Scan for the cell matching the given text and deliver its [x, y] coordinate at center. 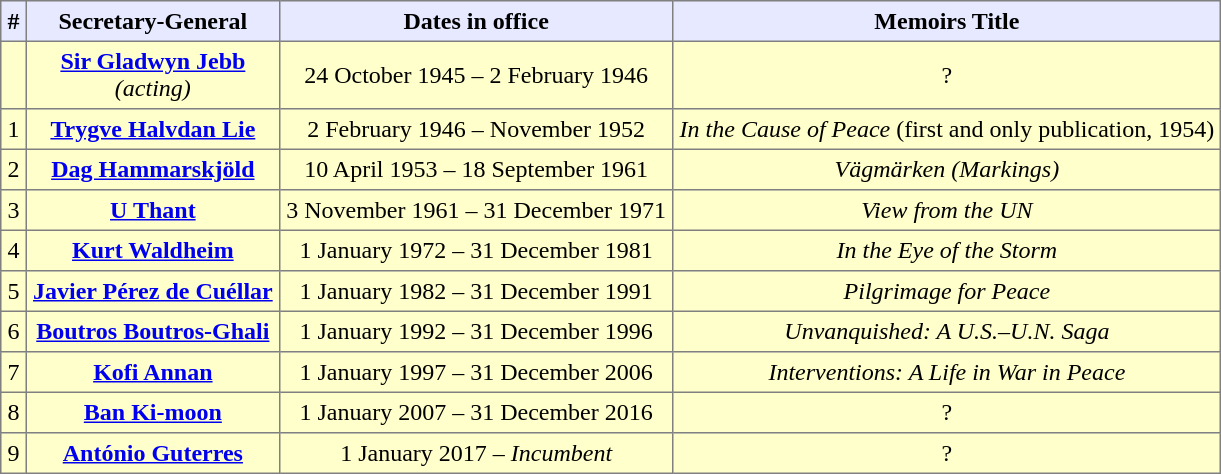
Sir Gladwyn Jebb (acting) [152, 75]
Boutros Boutros-Ghali [152, 331]
2 [14, 169]
1 January 1992 – 31 December 1996 [476, 331]
6 [14, 331]
View from the UN [947, 210]
# [14, 21]
Dates in office [476, 21]
7 [14, 372]
2 February 1946 – November 1952 [476, 129]
1 January 1997 – 31 December 2006 [476, 372]
8 [14, 412]
4 [14, 250]
Kurt Waldheim [152, 250]
24 October 1945 – 2 February 1946 [476, 75]
Interventions: A Life in War in Peace [947, 372]
3 [14, 210]
In the Cause of Peace (first and only publication, 1954) [947, 129]
Unvanquished: A U.S.–U.N. Saga [947, 331]
Secretary-General [152, 21]
Vägmärken (Markings) [947, 169]
Memoirs Title [947, 21]
1 January 1982 – 31 December 1991 [476, 291]
U Thant [152, 210]
10 April 1953 – 18 September 1961 [476, 169]
Ban Ki-moon [152, 412]
9 [14, 453]
3 November 1961 – 31 December 1971 [476, 210]
Dag Hammarskjöld [152, 169]
1 January 1972 – 31 December 1981 [476, 250]
Kofi Annan [152, 372]
1 January 2017 – Incumbent [476, 453]
Trygve Halvdan Lie [152, 129]
5 [14, 291]
1 [14, 129]
1 January 2007 – 31 December 2016 [476, 412]
Javier Pérez de Cuéllar [152, 291]
Pilgrimage for Peace [947, 291]
António Guterres [152, 453]
In the Eye of the Storm [947, 250]
